Identify which cell holds the provided text, then report its (X, Y) central coordinate. 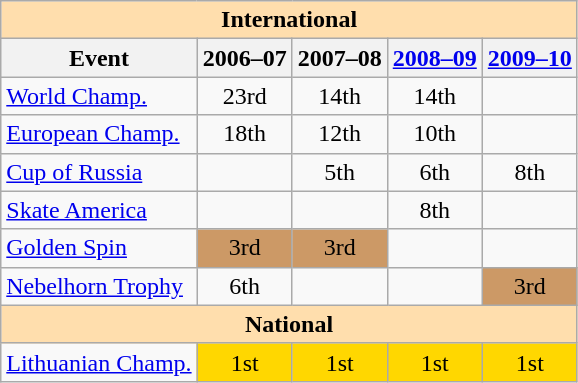
23rd (244, 96)
World Champ. (99, 96)
12th (340, 134)
5th (340, 172)
Event (99, 58)
2008–09 (434, 58)
2007–08 (340, 58)
2009–10 (530, 58)
2006–07 (244, 58)
Cup of Russia (99, 172)
Golden Spin (99, 248)
18th (244, 134)
European Champ. (99, 134)
Nebelhorn Trophy (99, 286)
National (290, 324)
International (290, 20)
Lithuanian Champ. (99, 362)
Skate America (99, 210)
10th (434, 134)
